Return the [x, y] coordinate for the center point of the cell that contains the specified text.  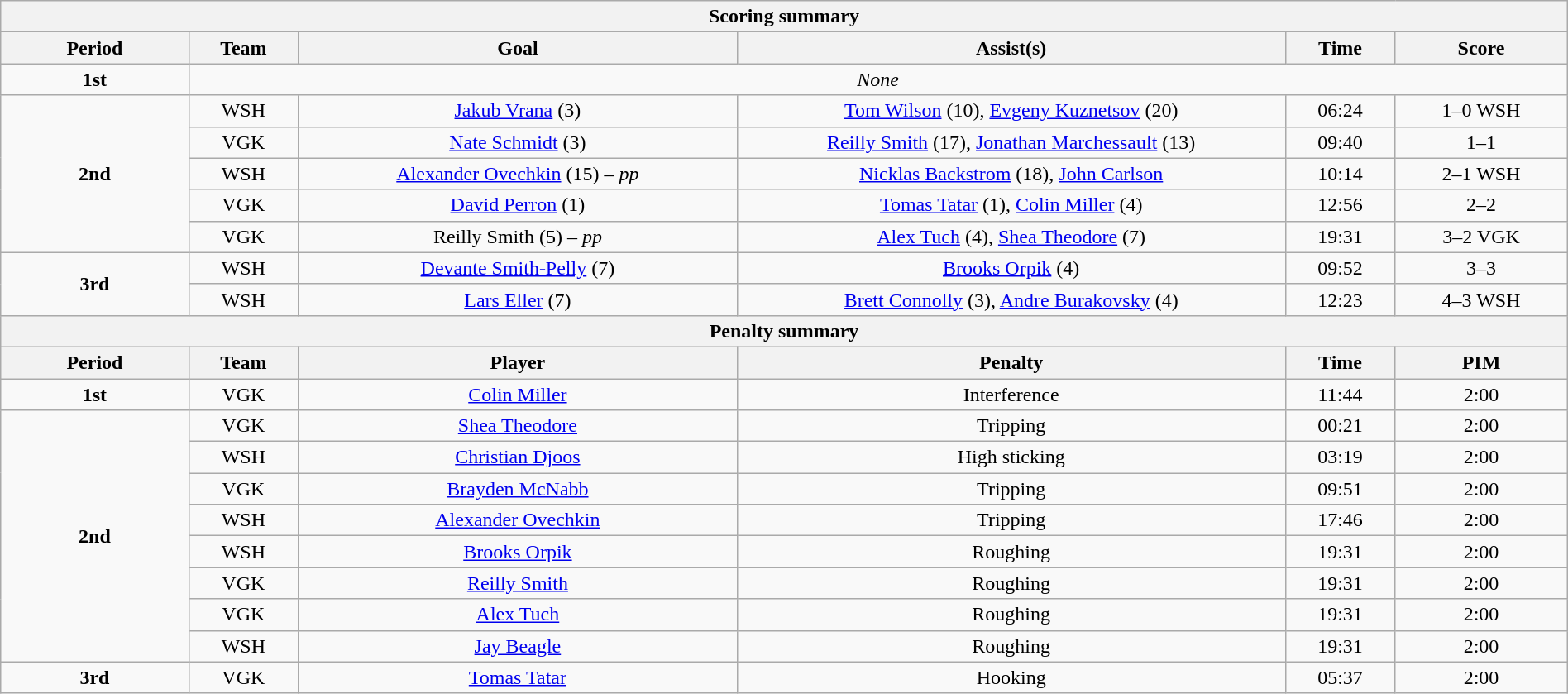
09:40 [1340, 142]
Tom Wilson (10), Evgeny Kuznetsov (20) [1011, 111]
2–1 WSH [1481, 174]
Alexander Ovechkin (15) – pp [518, 174]
Goal [518, 48]
Interference [1011, 395]
17:46 [1340, 520]
Tomas Tatar [518, 677]
00:21 [1340, 426]
1–0 WSH [1481, 111]
03:19 [1340, 457]
06:24 [1340, 111]
PIM [1481, 362]
High sticking [1011, 457]
Player [518, 362]
3–3 [1481, 268]
12:56 [1340, 205]
Jay Beagle [518, 646]
Score [1481, 48]
Brooks Orpik (4) [1011, 268]
Assist(s) [1011, 48]
Penalty summary [784, 331]
Brayden McNabb [518, 489]
Brooks Orpik [518, 552]
Alexander Ovechkin [518, 520]
09:51 [1340, 489]
Jakub Vrana (3) [518, 111]
Reilly Smith (17), Jonathan Marchessault (13) [1011, 142]
Scoring summary [784, 17]
None [878, 79]
Lars Eller (7) [518, 299]
Devante Smith-Pelly (7) [518, 268]
1–1 [1481, 142]
David Perron (1) [518, 205]
Brett Connolly (3), Andre Burakovsky (4) [1011, 299]
11:44 [1340, 395]
12:23 [1340, 299]
2–2 [1481, 205]
3–2 VGK [1481, 237]
Nicklas Backstrom (18), John Carlson [1011, 174]
09:52 [1340, 268]
Reilly Smith [518, 583]
Reilly Smith (5) – pp [518, 237]
Penalty [1011, 362]
Christian Djoos [518, 457]
Nate Schmidt (3) [518, 142]
Alex Tuch [518, 615]
10:14 [1340, 174]
Tomas Tatar (1), Colin Miller (4) [1011, 205]
Shea Theodore [518, 426]
Alex Tuch (4), Shea Theodore (7) [1011, 237]
Hooking [1011, 677]
4–3 WSH [1481, 299]
05:37 [1340, 677]
Colin Miller [518, 395]
